Return the [x, y] coordinate for the center point of the cell that contains the specified text.  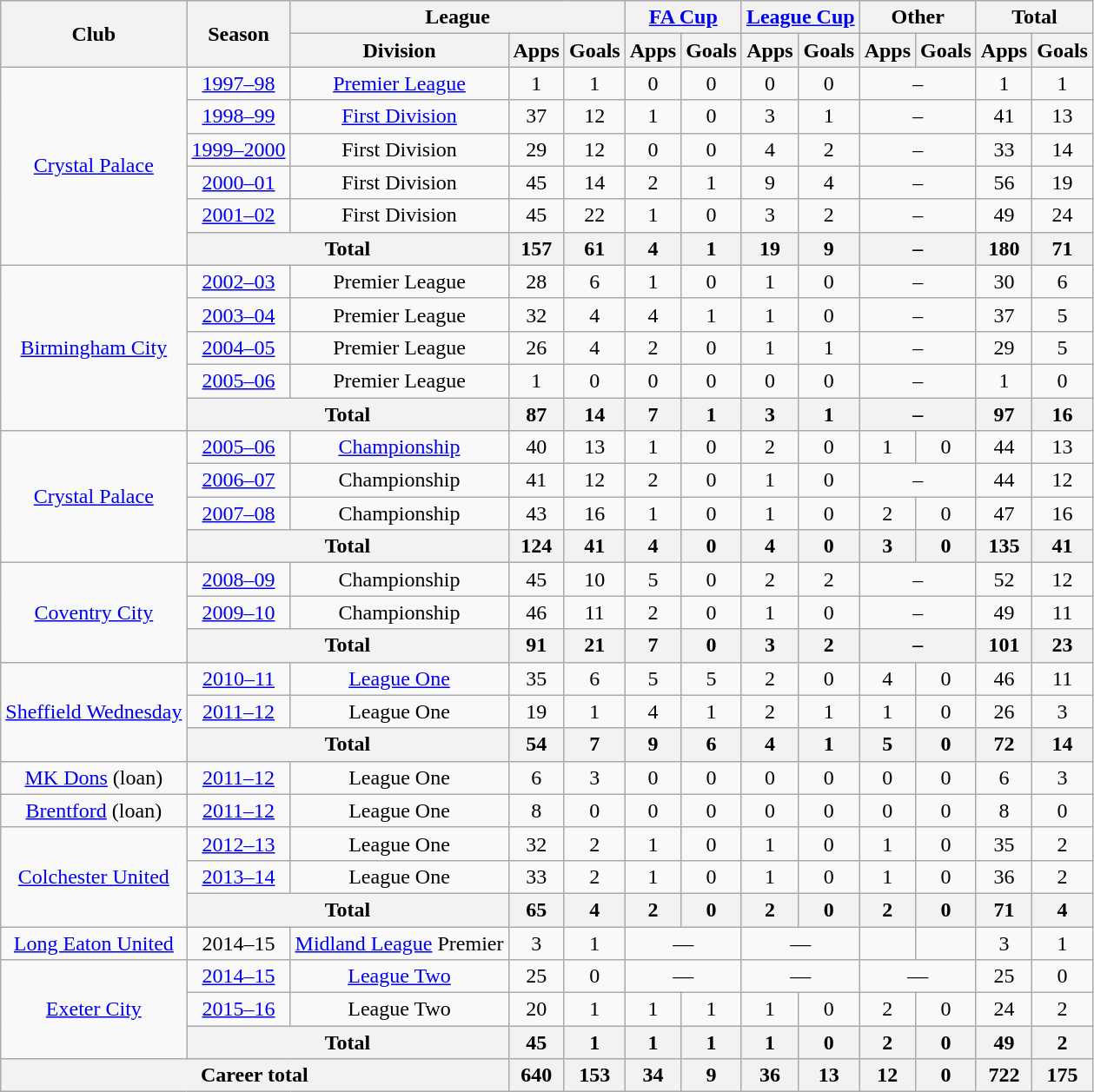
2012–13 [238, 844]
2013–14 [238, 877]
124 [536, 546]
23 [1063, 645]
65 [536, 910]
MK Dons (loan) [94, 778]
135 [1004, 546]
61 [594, 248]
1998–99 [238, 116]
Season [238, 34]
Exeter City [94, 1009]
52 [1004, 579]
101 [1004, 645]
2009–10 [238, 612]
21 [594, 645]
2000–01 [238, 182]
175 [1063, 1075]
Career total [255, 1075]
2001–02 [238, 215]
Brentford (loan) [94, 811]
2015–16 [238, 1009]
2007–08 [238, 513]
10 [594, 579]
Midland League Premier [400, 943]
2008–09 [238, 579]
97 [1004, 414]
87 [536, 414]
2006–07 [238, 480]
2003–04 [238, 314]
47 [1004, 513]
91 [536, 645]
Colchester United [94, 877]
56 [1004, 182]
Other [918, 17]
Coventry City [94, 612]
72 [1004, 745]
Birmingham City [94, 347]
1997–98 [238, 83]
FA Cup [683, 17]
Club [94, 34]
Division [400, 50]
54 [536, 745]
League Cup [800, 17]
28 [536, 281]
43 [536, 513]
640 [536, 1075]
2004–05 [238, 347]
180 [1004, 248]
1999–2000 [238, 149]
League [457, 17]
157 [536, 248]
2010–11 [238, 678]
722 [1004, 1075]
153 [594, 1075]
34 [653, 1075]
Long Eaton United [94, 943]
2002–03 [238, 281]
30 [1004, 281]
40 [536, 447]
20 [536, 1009]
Sheffield Wednesday [94, 711]
22 [594, 215]
